Return the (x, y) coordinate for the center point of the cell that contains the specified text.  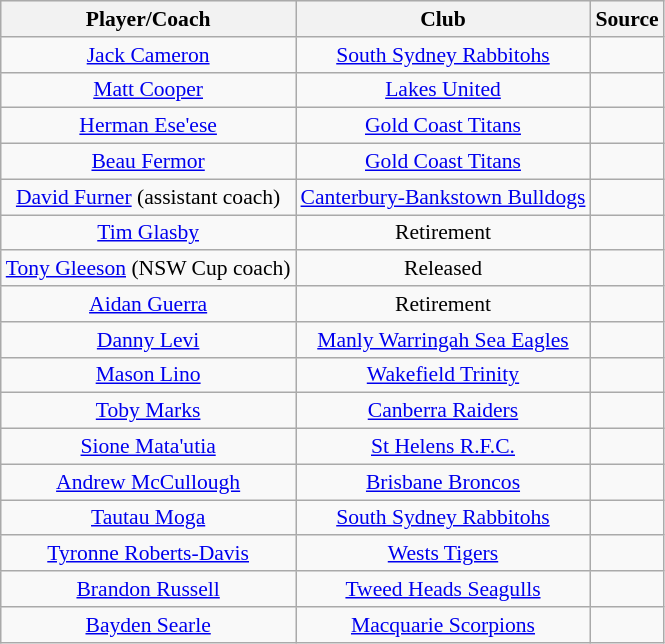
Matt Cooper (148, 90)
Aidan Guerra (148, 304)
St Helens R.F.C. (444, 447)
Source (626, 19)
Lakes United (444, 90)
David Furner (assistant coach) (148, 197)
Wests Tigers (444, 554)
Jack Cameron (148, 55)
Tyronne Roberts-Davis (148, 554)
Tautau Moga (148, 518)
Canterbury-Bankstown Bulldogs (444, 197)
Tony Gleeson (NSW Cup coach) (148, 269)
Manly Warringah Sea Eagles (444, 340)
Canberra Raiders (444, 411)
Player/Coach (148, 19)
Bayden Searle (148, 625)
Wakefield Trinity (444, 375)
Toby Marks (148, 411)
Macquarie Scorpions (444, 625)
Brisbane Broncos (444, 482)
Club (444, 19)
Tim Glasby (148, 233)
Danny Levi (148, 340)
Beau Fermor (148, 162)
Released (444, 269)
Herman Ese'ese (148, 126)
Mason Lino (148, 375)
Tweed Heads Seagulls (444, 589)
Sione Mata'utia (148, 447)
Brandon Russell (148, 589)
Andrew McCullough (148, 482)
